Identify which cell holds the provided text, then report its [X, Y] central coordinate. 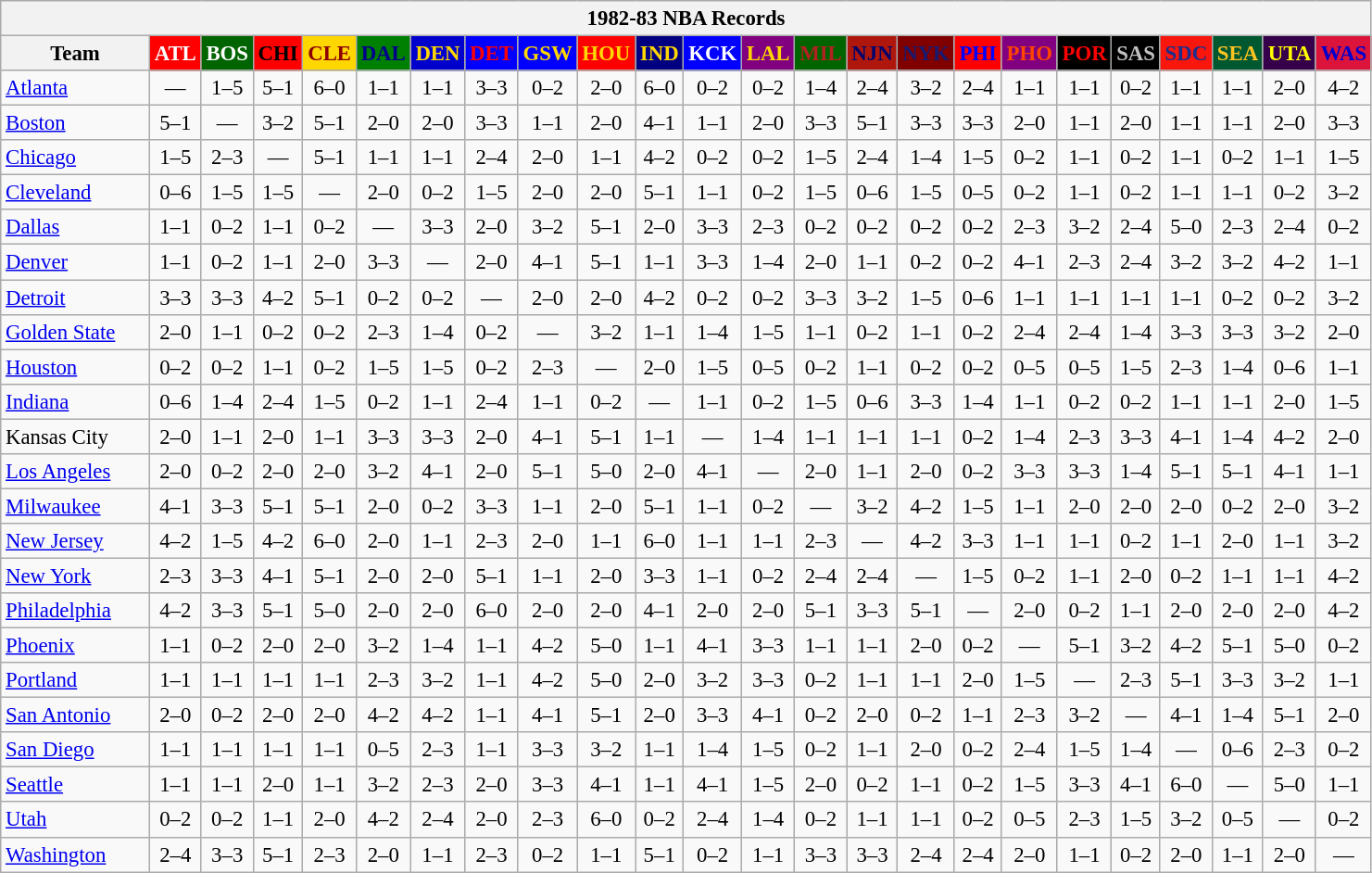
MIL [821, 54]
PHI [978, 54]
Houston [76, 367]
SDC [1186, 54]
SEA [1238, 54]
SAS [1136, 54]
Chicago [76, 158]
POR [1084, 54]
Boston [76, 123]
DAL [384, 54]
CLE [330, 54]
Utah [76, 820]
Denver [76, 262]
Philadelphia [76, 611]
Dallas [76, 227]
Portland [76, 680]
ATL [175, 54]
WAS [1343, 54]
LAL [767, 54]
CHI [278, 54]
New Jersey [76, 541]
Phoenix [76, 646]
San Diego [76, 750]
1982-83 NBA Records [686, 19]
Los Angeles [76, 472]
PHO [1029, 54]
Indiana [76, 401]
GSW [548, 54]
Team [76, 54]
HOU [606, 54]
DET [491, 54]
Kansas City [76, 436]
UTA [1290, 54]
Cleveland [76, 193]
Seattle [76, 785]
NYK [926, 54]
Atlanta [76, 88]
IND [660, 54]
KCK [713, 54]
Milwaukee [76, 506]
New York [76, 576]
NJN [873, 54]
Golden State [76, 332]
Detroit [76, 297]
Washington [76, 854]
DEN [437, 54]
BOS [227, 54]
San Antonio [76, 715]
